Locate the cell with the specified text and output its [x, y] center coordinate. 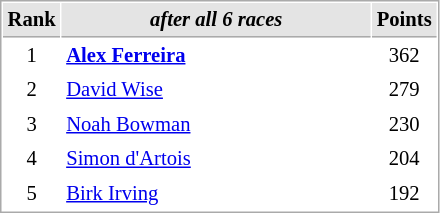
Points [404, 20]
192 [404, 194]
Alex Ferreira [216, 56]
4 [32, 158]
230 [404, 124]
5 [32, 194]
David Wise [216, 90]
362 [404, 56]
Rank [32, 20]
Simon d'Artois [216, 158]
1 [32, 56]
Noah Bowman [216, 124]
2 [32, 90]
3 [32, 124]
279 [404, 90]
Birk Irving [216, 194]
204 [404, 158]
after all 6 races [216, 20]
